Capture the cell that displays the provided text and extract its [x, y] central coordinate. 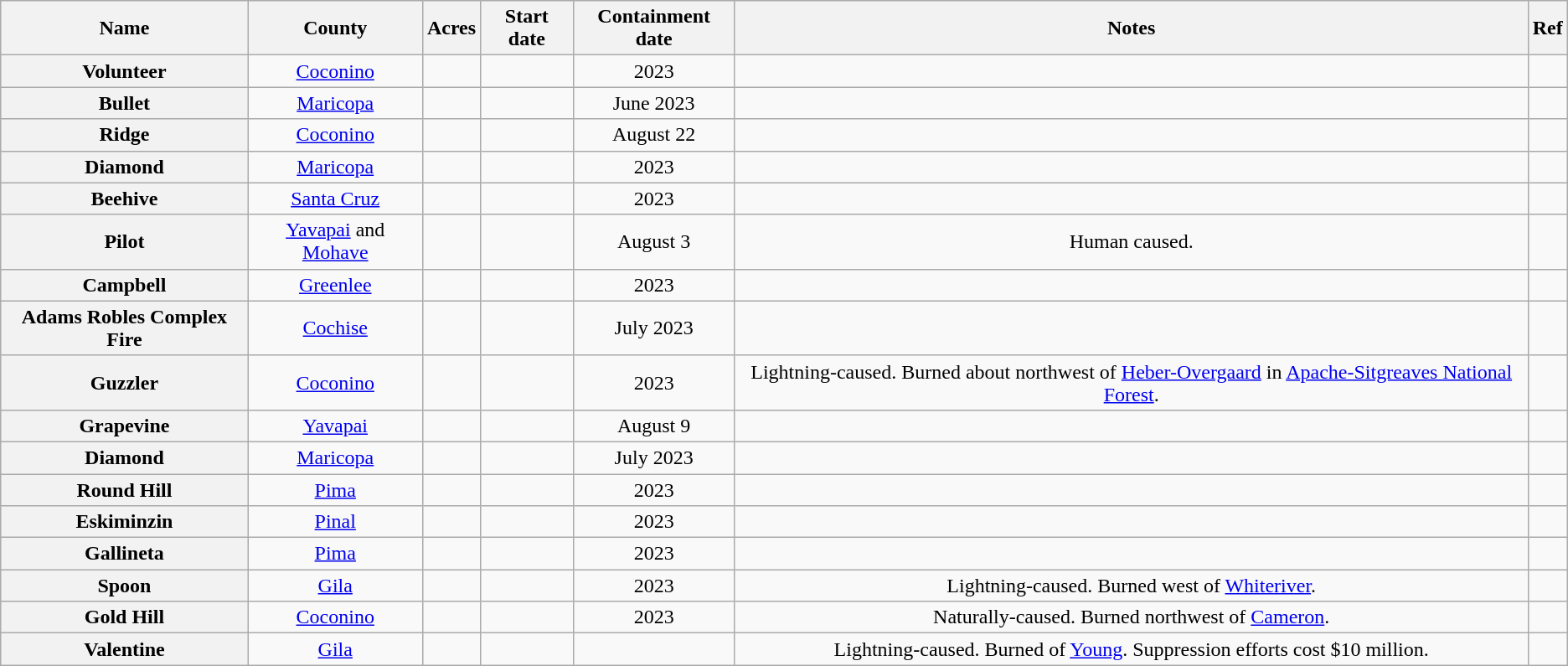
Guzzler [124, 382]
Naturally-caused. Burned northwest of Cameron. [1131, 617]
August 9 [653, 426]
Gallineta [124, 554]
Santa Cruz [335, 199]
Volunteer [124, 71]
Adams Robles Complex Fire [124, 328]
Lightning-caused. Burned of Young. Suppression efforts cost $10 million. [1131, 649]
Notes [1131, 28]
Lightning-caused. Burned west of Whiteriver. [1131, 586]
Valentine [124, 649]
Ref [1548, 28]
Pinal [335, 522]
June 2023 [653, 103]
Pilot [124, 241]
Bullet [124, 103]
Human caused. [1131, 241]
Beehive [124, 199]
August 22 [653, 135]
Acres [451, 28]
Campbell [124, 285]
Round Hill [124, 490]
Cochise [335, 328]
Lightning-caused. Burned about northwest of Heber-Overgaard in Apache-Sitgreaves National Forest. [1131, 382]
August 3 [653, 241]
Greenlee [335, 285]
Start date [527, 28]
Spoon [124, 586]
Eskiminzin [124, 522]
Containment date [653, 28]
Yavapai and Mohave [335, 241]
Gold Hill [124, 617]
Ridge [124, 135]
Name [124, 28]
Yavapai [335, 426]
County [335, 28]
Grapevine [124, 426]
